Extract the (x, y) coordinate from the center of the cell holding the provided text.  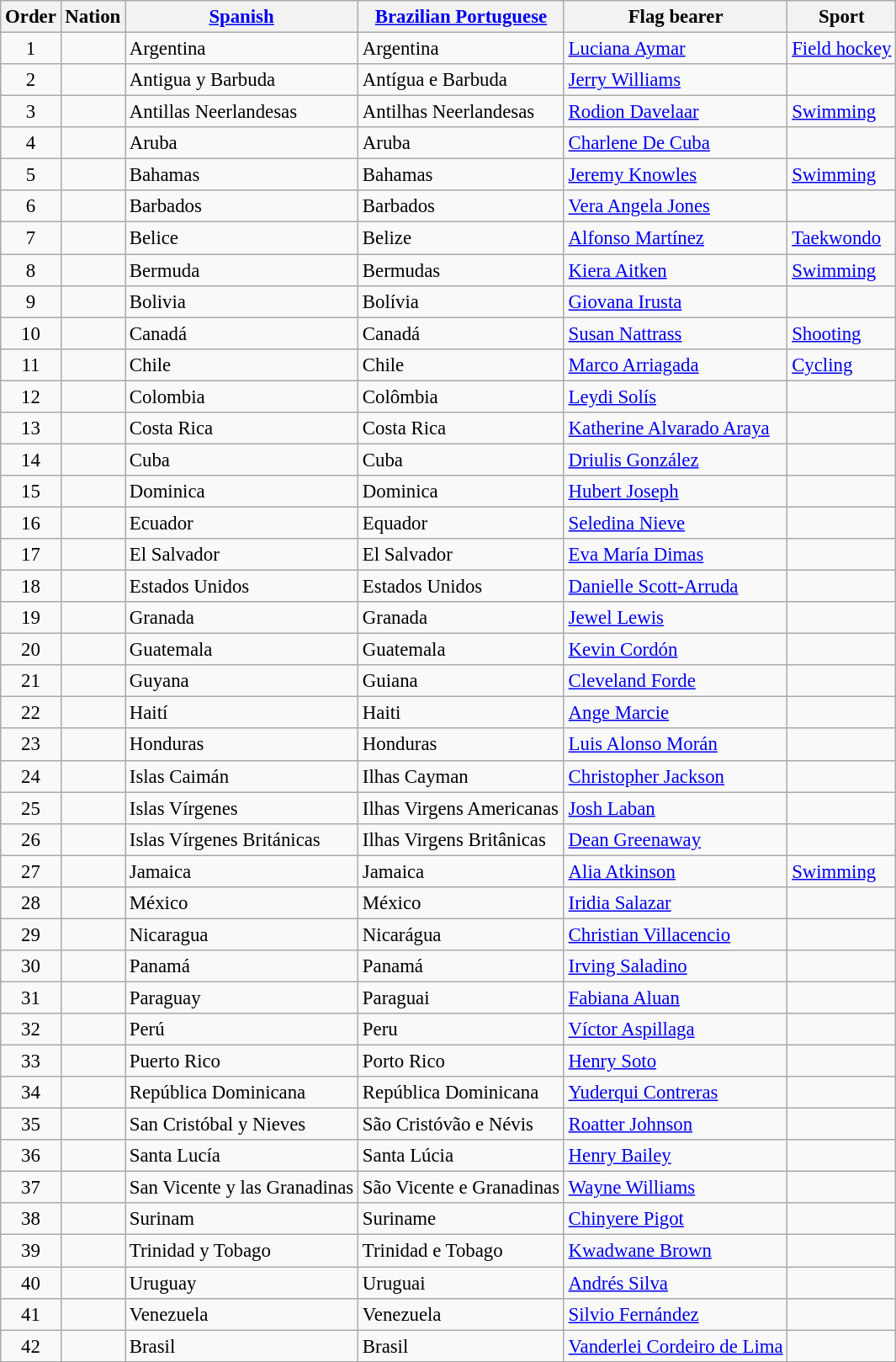
Jerry Williams (676, 80)
Trinidad y Tobago (241, 1251)
Roatter Johnson (676, 1125)
San Vicente y las Granadinas (241, 1188)
Rodion Davelaar (676, 112)
19 (30, 618)
3 (30, 112)
Andrés Silva (676, 1283)
15 (30, 492)
4 (30, 143)
Santa Lúcia (461, 1156)
Kevin Cordón (676, 650)
Ilhas Virgens Britânicas (461, 839)
Sport (841, 17)
18 (30, 587)
Irving Saladino (676, 966)
30 (30, 966)
São Cristóvão e Névis (461, 1125)
Christopher Jackson (676, 776)
6 (30, 206)
Eva María Dimas (676, 555)
8 (30, 270)
Giovana Irusta (676, 301)
24 (30, 776)
Haiti (461, 713)
Perú (241, 1029)
Luis Alonso Morán (676, 745)
Puerto Rico (241, 1061)
42 (30, 1346)
Uruguai (461, 1283)
Antillas Neerlandesas (241, 112)
Surinam (241, 1220)
12 (30, 396)
Bermudas (461, 270)
Silvio Fernández (676, 1314)
Jewel Lewis (676, 618)
23 (30, 745)
25 (30, 808)
San Cristóbal y Nieves (241, 1125)
Kiera Aitken (676, 270)
Dean Greenaway (676, 839)
Ilhas Cayman (461, 776)
Ecuador (241, 523)
11 (30, 364)
14 (30, 460)
Guyana (241, 681)
Cycling (841, 364)
Nation (93, 17)
Belize (461, 238)
32 (30, 1029)
Santa Lucía (241, 1156)
10 (30, 333)
7 (30, 238)
Brazilian Portuguese (461, 17)
13 (30, 428)
Shooting (841, 333)
Suriname (461, 1220)
Ange Marcie (676, 713)
Henry Soto (676, 1061)
Jeremy Knowles (676, 175)
Bermuda (241, 270)
38 (30, 1220)
Cleveland Forde (676, 681)
Paraguai (461, 998)
Yuderqui Contreras (676, 1093)
Christian Villacencio (676, 934)
Porto Rico (461, 1061)
35 (30, 1125)
São Vicente e Granadinas (461, 1188)
Colombia (241, 396)
Danielle Scott-Arruda (676, 587)
Víctor Aspillaga (676, 1029)
26 (30, 839)
Flag bearer (676, 17)
Antígua e Barbuda (461, 80)
Bolivia (241, 301)
31 (30, 998)
Colômbia (461, 396)
Paraguay (241, 998)
1 (30, 49)
16 (30, 523)
29 (30, 934)
Trinidad e Tobago (461, 1251)
Charlene De Cuba (676, 143)
Vanderlei Cordeiro de Lima (676, 1346)
Islas Vírgenes (241, 808)
Equador (461, 523)
5 (30, 175)
27 (30, 871)
Islas Caimán (241, 776)
Hubert Joseph (676, 492)
Josh Laban (676, 808)
Kwadwane Brown (676, 1251)
Islas Vírgenes Británicas (241, 839)
33 (30, 1061)
Uruguay (241, 1283)
Alia Atkinson (676, 871)
Ilhas Virgens Americanas (461, 808)
Seledina Nieve (676, 523)
Antilhas Neerlandesas (461, 112)
Haití (241, 713)
Driulis González (676, 460)
Luciana Aymar (676, 49)
Iridia Salazar (676, 903)
Peru (461, 1029)
Order (30, 17)
Taekwondo (841, 238)
Nicarágua (461, 934)
17 (30, 555)
40 (30, 1283)
Fabiana Aluan (676, 998)
41 (30, 1314)
39 (30, 1251)
Alfonso Martínez (676, 238)
2 (30, 80)
Bolívia (461, 301)
37 (30, 1188)
Leydi Solís (676, 396)
Spanish (241, 17)
21 (30, 681)
28 (30, 903)
Susan Nattrass (676, 333)
Guiana (461, 681)
Vera Angela Jones (676, 206)
Chinyere Pigot (676, 1220)
9 (30, 301)
22 (30, 713)
Antigua y Barbuda (241, 80)
Katherine Alvarado Araya (676, 428)
Marco Arriagada (676, 364)
Belice (241, 238)
36 (30, 1156)
Nicaragua (241, 934)
Field hockey (841, 49)
Wayne Williams (676, 1188)
34 (30, 1093)
Henry Bailey (676, 1156)
20 (30, 650)
